Search for the cell housing the specified text and yield its [X, Y] center coordinate. 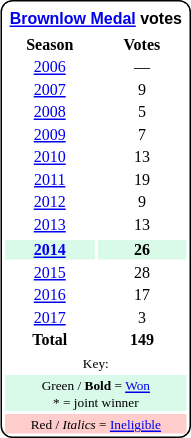
2012 [50, 202]
17 [142, 295]
2017 [50, 318]
28 [142, 272]
3 [142, 318]
Season [50, 44]
Brownlow Medal votes [96, 18]
2013 [50, 224]
19 [142, 180]
149 [142, 340]
2007 [50, 90]
2009 [50, 134]
2014 [50, 250]
7 [142, 134]
2016 [50, 295]
Votes [142, 44]
— [142, 67]
Green / Bold = Won* = joint winner [96, 393]
2010 [50, 157]
2015 [50, 272]
26 [142, 250]
Key: [96, 362]
2006 [50, 67]
5 [142, 112]
2011 [50, 180]
Red / Italics = Ineligible [96, 424]
Total [50, 340]
2008 [50, 112]
